Provide the (x, y) coordinate of the cell's center where the given text is located.  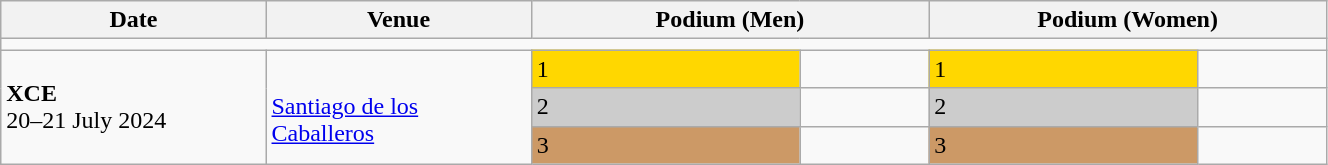
XCE 20–21 July 2024 (134, 107)
Santiago de los Caballeros (398, 107)
Date (134, 20)
Podium (Women) (1128, 20)
Podium (Men) (730, 20)
Venue (398, 20)
